Return the [X, Y] coordinate for the center point of the cell that contains the specified text.  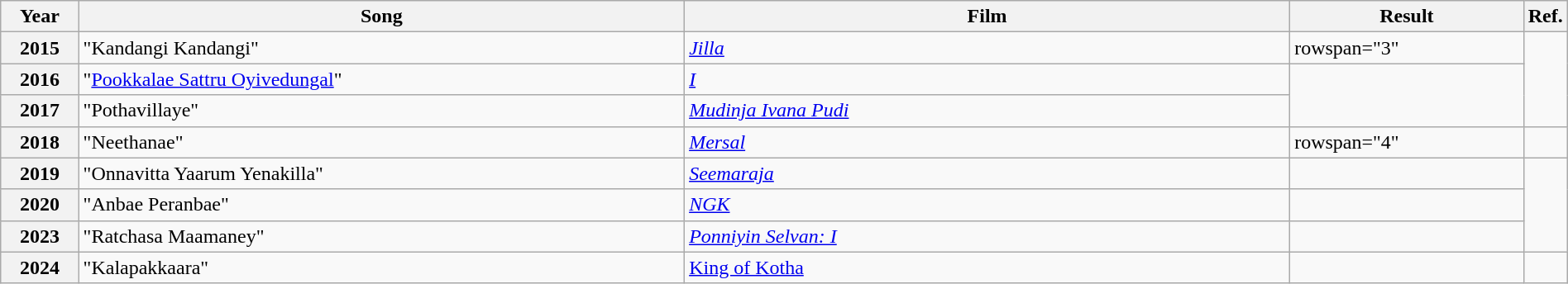
2019 [40, 173]
2018 [40, 142]
Mersal [987, 142]
2023 [40, 236]
Jilla [987, 48]
"Pookkalae Sattru Oyivedungal" [382, 79]
"Ratchasa Maamaney" [382, 236]
Result [1408, 17]
rowspan="4" [1408, 142]
Year [40, 17]
"Onnavitta Yaarum Yenakilla" [382, 173]
"Neethanae" [382, 142]
2015 [40, 48]
Mudinja Ivana Pudi [987, 111]
2020 [40, 205]
Seemaraja [987, 173]
I [987, 79]
Ref. [1545, 17]
rowspan="3" [1408, 48]
Film [987, 17]
2024 [40, 267]
"Kandangi Kandangi" [382, 48]
"Pothavillaye" [382, 111]
King of Kotha [987, 267]
2017 [40, 111]
"Anbae Peranbae" [382, 205]
Song [382, 17]
"Kalapakkaara" [382, 267]
NGK [987, 205]
2016 [40, 79]
Ponniyin Selvan: I [987, 236]
